Output the [X, Y] coordinate of the center of the cell containing the given text.  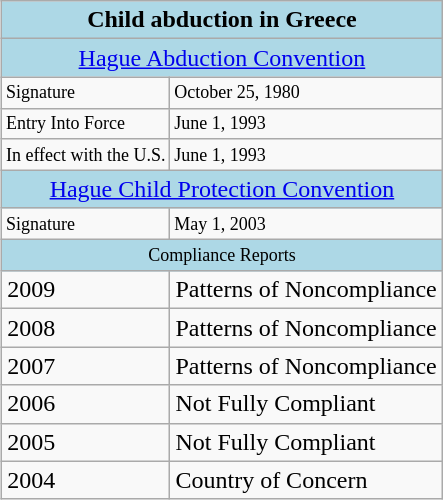
Hague Abduction Convention [222, 58]
In effect with the U.S. [86, 154]
Entry Into Force [86, 124]
2004 [86, 480]
Compliance Reports [222, 256]
Child abduction in Greece [222, 20]
2005 [86, 442]
Country of Concern [306, 480]
Hague Child Protection Convention [222, 189]
May 1, 2003 [306, 224]
2008 [86, 328]
2009 [86, 290]
October 25, 1980 [306, 92]
2006 [86, 404]
2007 [86, 366]
